From the cell containing the given text, extract its center point as (x, y) coordinate. 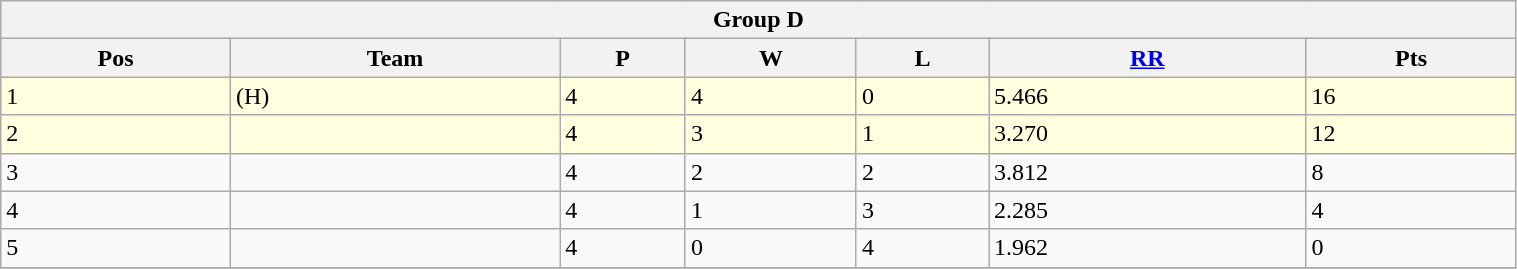
2.285 (1146, 210)
5 (116, 248)
5.466 (1146, 96)
1.962 (1146, 248)
12 (1411, 134)
3.270 (1146, 134)
(H) (394, 96)
16 (1411, 96)
W (770, 58)
L (922, 58)
Group D (758, 20)
Pos (116, 58)
Pts (1411, 58)
P (623, 58)
Team (394, 58)
8 (1411, 172)
3.812 (1146, 172)
RR (1146, 58)
